Search for the cell housing the specified text and yield its [x, y] center coordinate. 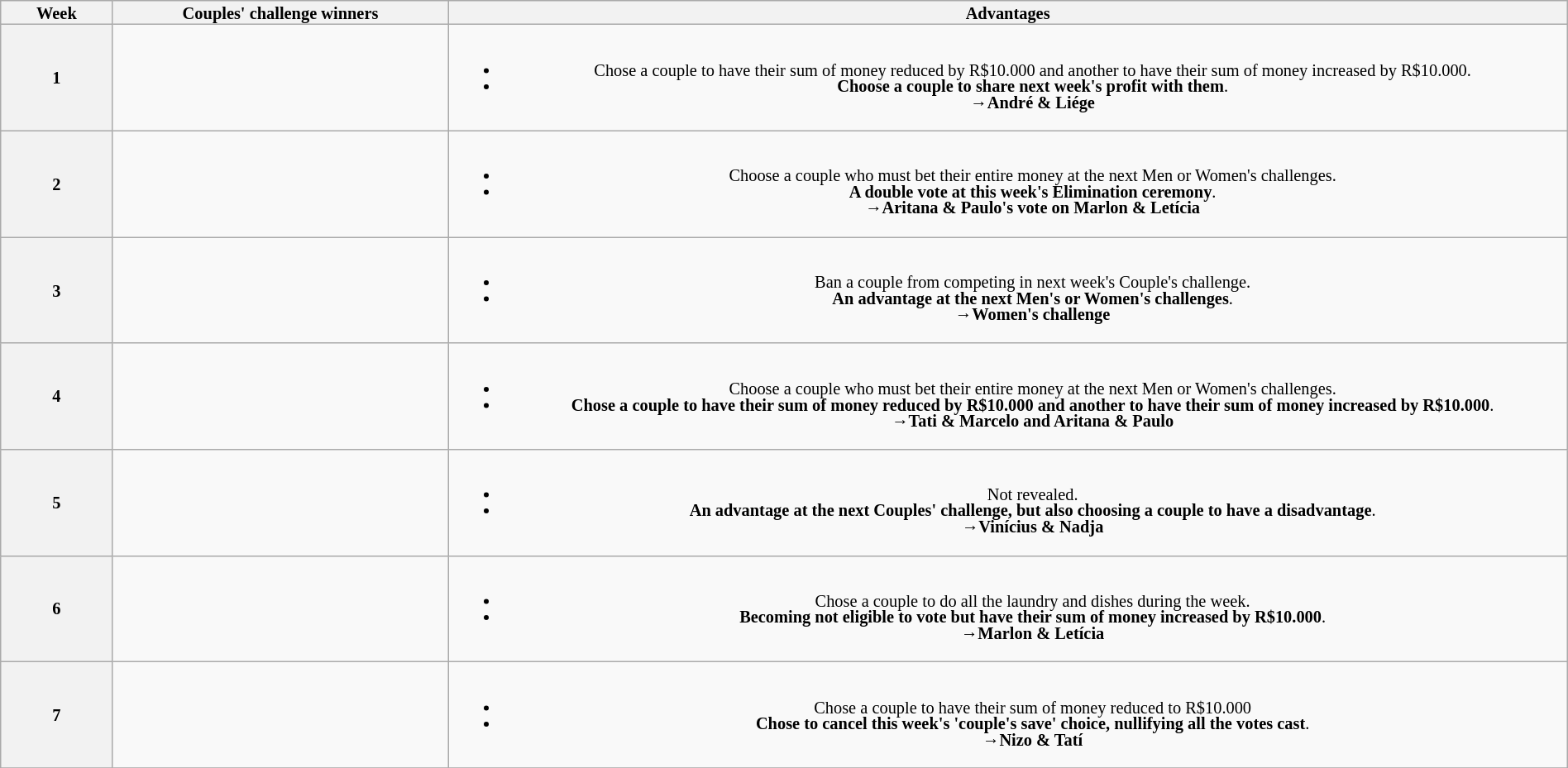
1 [56, 78]
2 [56, 184]
Advantages [1007, 12]
Ban a couple from competing in next week's Couple's challenge. An advantage at the next Men's or Women's challenges.→Women's challenge [1007, 289]
5 [56, 502]
Couples' challenge winners [280, 12]
7 [56, 714]
6 [56, 608]
Not revealed. An advantage at the next Couples' challenge, but also choosing a couple to have a disadvantage.→Vinícius & Nadja [1007, 502]
3 [56, 289]
4 [56, 396]
Week [56, 12]
